For the text-containing cell, return its midpoint in [x, y] coordinate format. 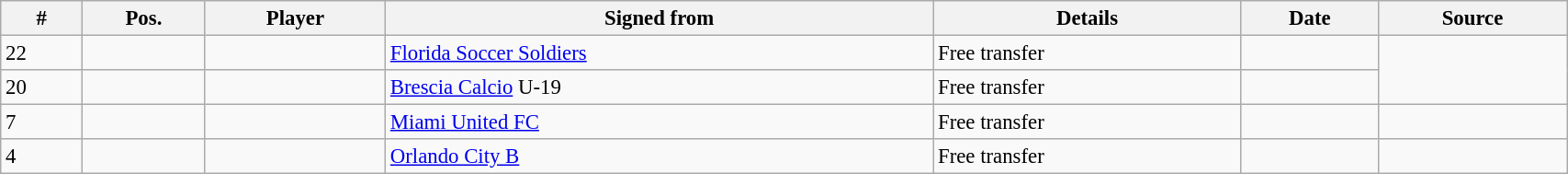
22 [42, 53]
Source [1472, 18]
# [42, 18]
4 [42, 157]
Signed from [660, 18]
Date [1310, 18]
Brescia Calcio U-19 [660, 87]
20 [42, 87]
Details [1088, 18]
Miami United FC [660, 122]
7 [42, 122]
Florida Soccer Soldiers [660, 53]
Pos. [143, 18]
Player [295, 18]
Orlando City B [660, 157]
